Determine the (x, y) coordinate at the center of the cell enclosing the given text.  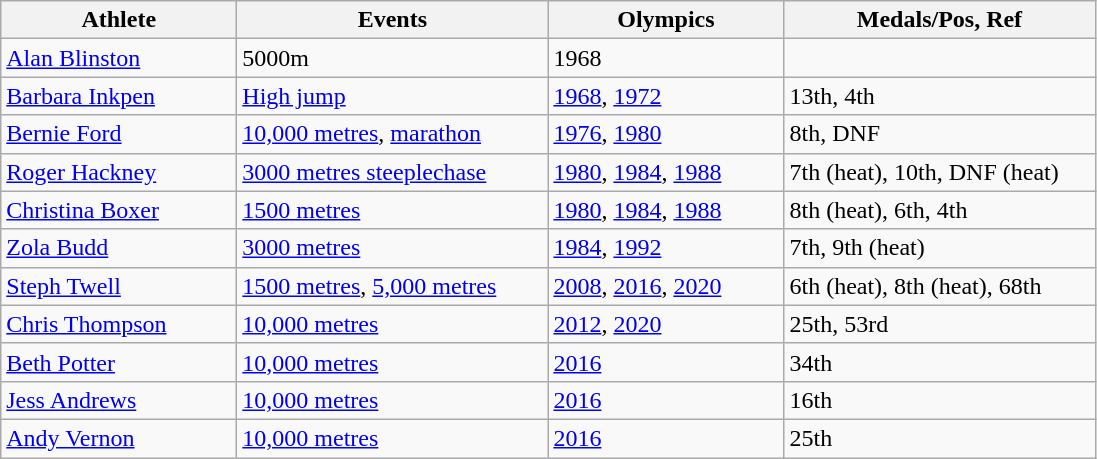
Events (392, 20)
2008, 2016, 2020 (666, 286)
25th, 53rd (940, 324)
7th, 9th (heat) (940, 248)
8th (heat), 6th, 4th (940, 210)
Beth Potter (119, 362)
Zola Budd (119, 248)
High jump (392, 96)
10,000 metres, marathon (392, 134)
Barbara Inkpen (119, 96)
34th (940, 362)
Chris Thompson (119, 324)
25th (940, 438)
Medals/Pos, Ref (940, 20)
Steph Twell (119, 286)
6th (heat), 8th (heat), 68th (940, 286)
3000 metres steeplechase (392, 172)
Roger Hackney (119, 172)
Andy Vernon (119, 438)
1500 metres (392, 210)
13th, 4th (940, 96)
Athlete (119, 20)
Christina Boxer (119, 210)
1968 (666, 58)
2012, 2020 (666, 324)
1976, 1980 (666, 134)
1968, 1972 (666, 96)
5000m (392, 58)
1500 metres, 5,000 metres (392, 286)
3000 metres (392, 248)
8th, DNF (940, 134)
16th (940, 400)
Alan Blinston (119, 58)
7th (heat), 10th, DNF (heat) (940, 172)
Bernie Ford (119, 134)
1984, 1992 (666, 248)
Olympics (666, 20)
Jess Andrews (119, 400)
